Locate the cell with the specified text and output its [x, y] center coordinate. 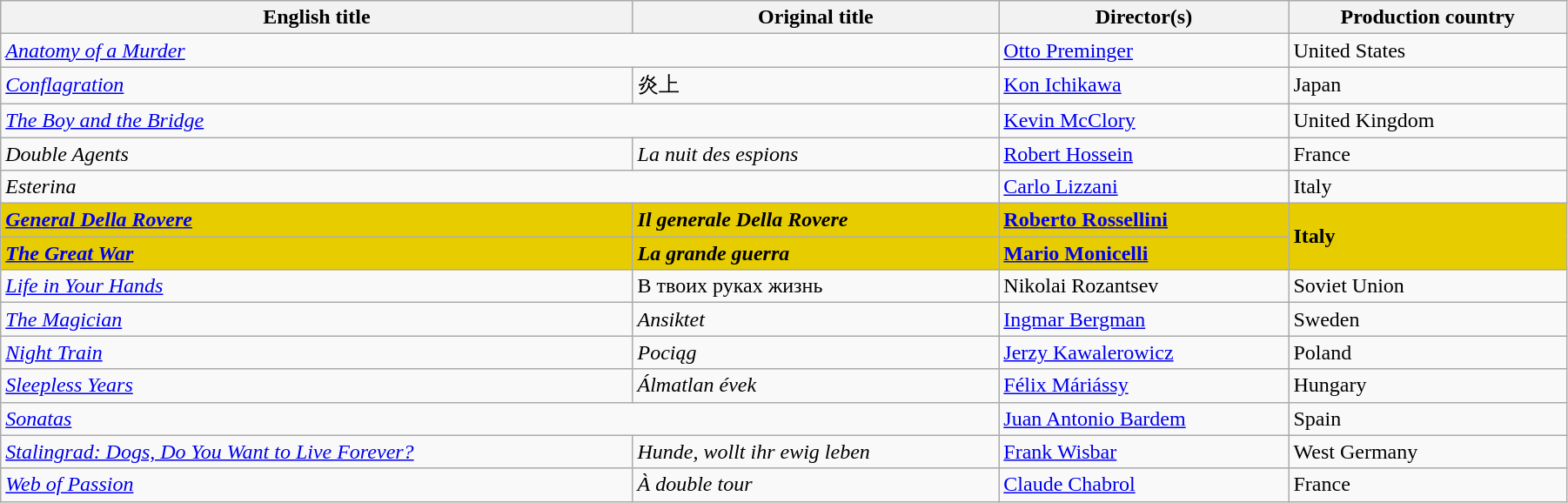
Mario Monicelli [1143, 253]
Anatomy of a Murder [499, 50]
Roberto Rossellini [1143, 220]
Director(s) [1143, 17]
Esterina [499, 187]
Álmatlan évek [816, 386]
La grande guerra [816, 253]
Jerzy Kawalerowicz [1143, 352]
West Germany [1427, 452]
Hunde, wollt ihr ewig leben [816, 452]
The Boy and the Bridge [499, 120]
Spain [1427, 419]
Claude Chabrol [1143, 485]
В твоих руках жизнь [816, 286]
Hungary [1427, 386]
À double tour [816, 485]
English title [317, 17]
Double Agents [317, 154]
Original title [816, 17]
Web of Passion [317, 485]
Juan Antonio Bardem [1143, 419]
Sleepless Years [317, 386]
Frank Wisbar [1143, 452]
Night Train [317, 352]
Sweden [1427, 319]
Il generale Della Rovere [816, 220]
炎上 [816, 85]
Ansiktet [816, 319]
Soviet Union [1427, 286]
United States [1427, 50]
La nuit des espions [816, 154]
Nikolai Rozantsev [1143, 286]
Life in Your Hands [317, 286]
Stalingrad: Dogs, Do You Want to Live Forever? [317, 452]
Japan [1427, 85]
Kevin McClory [1143, 120]
Conflagration [317, 85]
Sonatas [499, 419]
Poland [1427, 352]
General Della Rovere [317, 220]
Carlo Lizzani [1143, 187]
United Kingdom [1427, 120]
Robert Hossein [1143, 154]
Pociąg [816, 352]
The Great War [317, 253]
Kon Ichikawa [1143, 85]
Production country [1427, 17]
Otto Preminger [1143, 50]
Ingmar Bergman [1143, 319]
Félix Máriássy [1143, 386]
The Magician [317, 319]
